Find where the given text appears and provide that cell's center as (X, Y) coordinate. 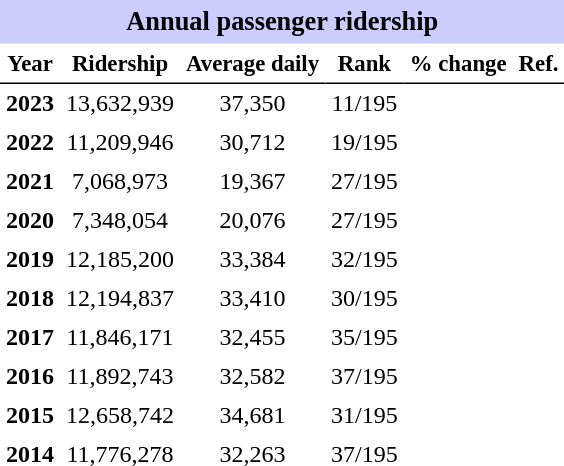
12,658,742 (120, 416)
20,076 (252, 220)
Ridership (120, 64)
7,348,054 (120, 220)
35/195 (364, 338)
32/195 (364, 260)
Average daily (252, 64)
2016 (30, 376)
Year (30, 64)
13,632,939 (120, 104)
2018 (30, 298)
2017 (30, 338)
19,367 (252, 182)
2015 (30, 416)
33,410 (252, 298)
2019 (30, 260)
2020 (30, 220)
30,712 (252, 142)
32,582 (252, 376)
33,384 (252, 260)
12,194,837 (120, 298)
19/195 (364, 142)
Annual passenger ridership (282, 22)
11,209,946 (120, 142)
2021 (30, 182)
Rank (364, 64)
11,892,743 (120, 376)
7,068,973 (120, 182)
30/195 (364, 298)
12,185,200 (120, 260)
37,350 (252, 104)
37/195 (364, 376)
11,846,171 (120, 338)
31/195 (364, 416)
34,681 (252, 416)
32,455 (252, 338)
11/195 (364, 104)
% change (458, 64)
2022 (30, 142)
2023 (30, 104)
